Output the (x, y) coordinate of the center of the cell containing the given text.  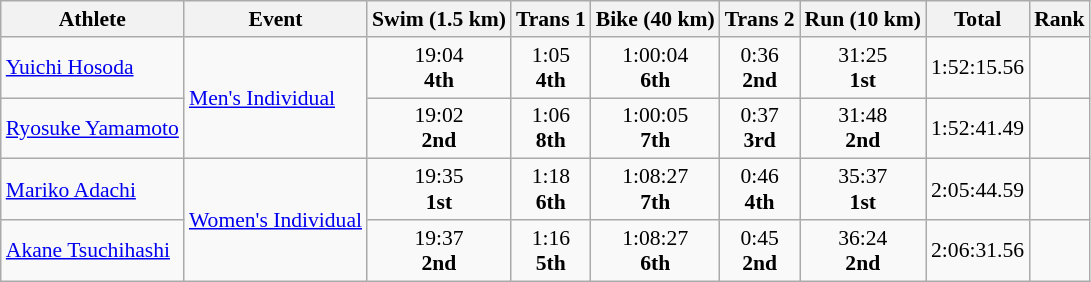
19:372nd (439, 250)
2:06:31.56 (978, 250)
19:022nd (439, 128)
0:362nd (760, 68)
Bike (40 km) (656, 19)
Men's Individual (276, 98)
1:165th (551, 250)
Event (276, 19)
Akane Tsuchihashi (92, 250)
1:08:277th (656, 190)
Trans 1 (551, 19)
1:068th (551, 128)
Women's Individual (276, 220)
1:054th (551, 68)
Mariko Adachi (92, 190)
Total (978, 19)
0:464th (760, 190)
31:482nd (863, 128)
1:52:15.56 (978, 68)
0:373rd (760, 128)
36:242nd (863, 250)
Swim (1.5 km) (439, 19)
1:52:41.49 (978, 128)
19:044th (439, 68)
Run (10 km) (863, 19)
Ryosuke Yamamoto (92, 128)
Yuichi Hosoda (92, 68)
2:05:44.59 (978, 190)
1:00:057th (656, 128)
1:00:046th (656, 68)
Athlete (92, 19)
35:371st (863, 190)
1:08:276th (656, 250)
Trans 2 (760, 19)
Rank (1060, 19)
1:186th (551, 190)
31:251st (863, 68)
0:452nd (760, 250)
19:351st (439, 190)
